Search for the cell housing the specified text and yield its (x, y) center coordinate. 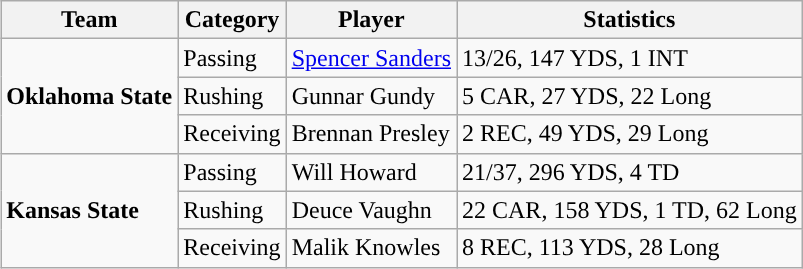
5 CAR, 27 YDS, 22 Long (629, 96)
22 CAR, 158 YDS, 1 TD, 62 Long (629, 210)
Player (371, 20)
Team (90, 20)
2 REC, 49 YDS, 29 Long (629, 134)
Gunnar Gundy (371, 96)
Statistics (629, 20)
Kansas State (90, 210)
Deuce Vaughn (371, 210)
Category (232, 20)
Oklahoma State (90, 96)
21/37, 296 YDS, 4 TD (629, 172)
Brennan Presley (371, 134)
Malik Knowles (371, 248)
Will Howard (371, 172)
8 REC, 113 YDS, 28 Long (629, 248)
Spencer Sanders (371, 58)
13/26, 147 YDS, 1 INT (629, 58)
